Provide the [X, Y] coordinate of the cell's center where the given text is located.  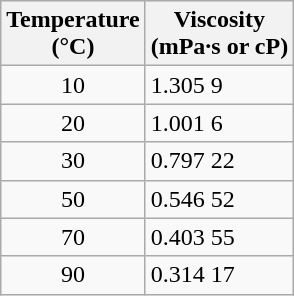
90 [73, 275]
Temperature(°C) [73, 34]
70 [73, 237]
Viscosity(mPa·s or cP) [220, 34]
0.403 55 [220, 237]
1.001 6 [220, 123]
20 [73, 123]
0.797 22 [220, 161]
10 [73, 85]
0.314 17 [220, 275]
1.305 9 [220, 85]
0.546 52 [220, 199]
50 [73, 199]
30 [73, 161]
